Extract the (x, y) coordinate from the center of the cell holding the provided text.  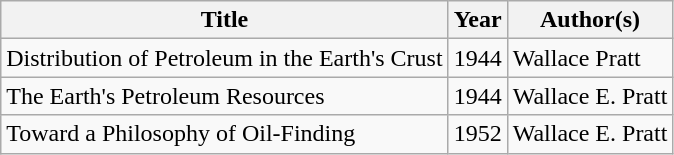
1952 (478, 134)
Author(s) (590, 20)
Wallace Pratt (590, 58)
Toward a Philosophy of Oil-Finding (224, 134)
Distribution of Petroleum in the Earth's Crust (224, 58)
The Earth's Petroleum Resources (224, 96)
Year (478, 20)
Title (224, 20)
